Identify which cell holds the provided text, then report its (x, y) central coordinate. 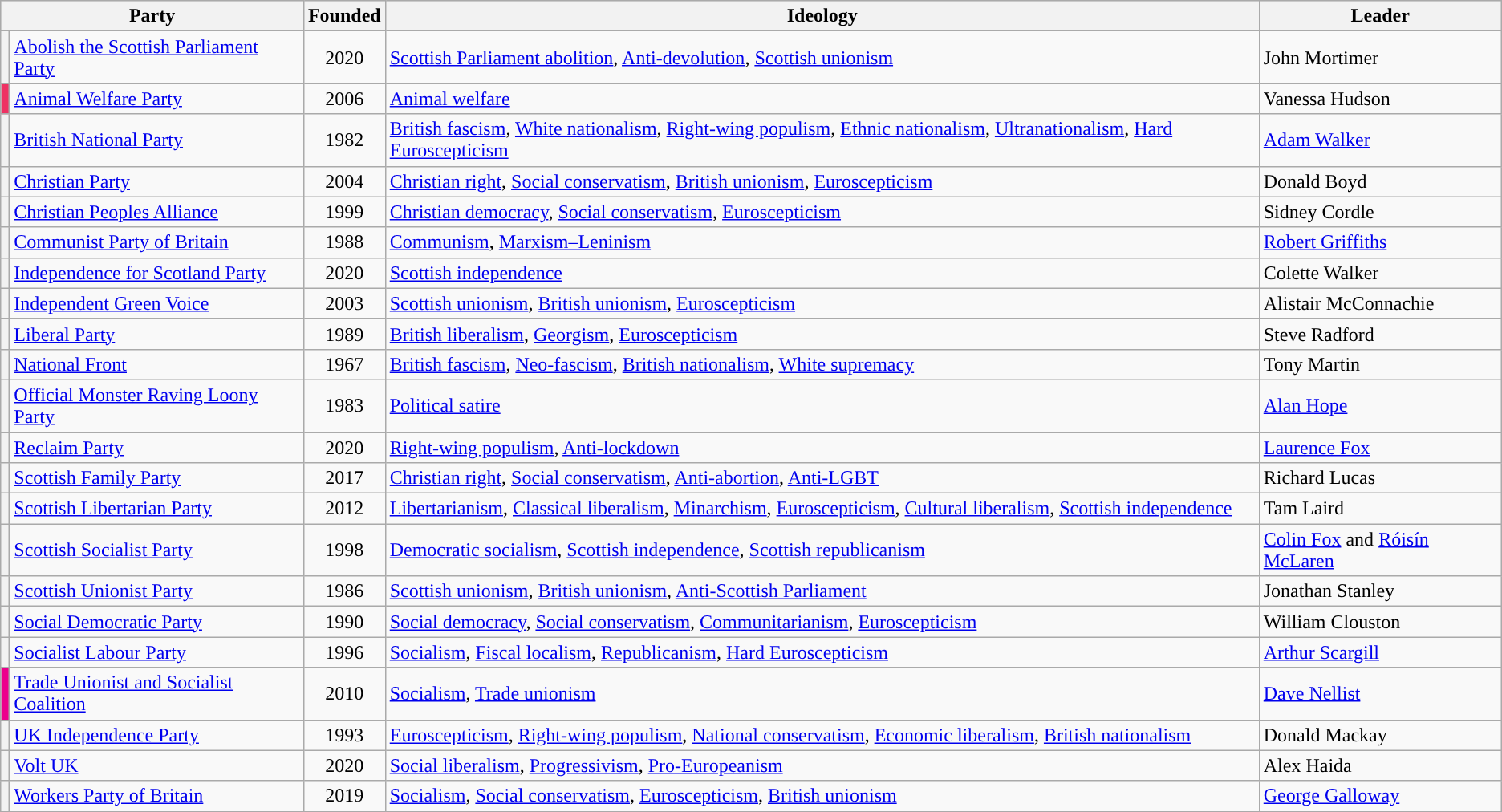
Party (152, 16)
Workers Party of Britain (157, 796)
Animal Welfare Party (157, 99)
Tam Laird (1380, 509)
2006 (344, 99)
Adam Walker (1380, 140)
Christian Peoples Alliance (157, 212)
1967 (344, 364)
Jonathan Stanley (1380, 591)
Socialism, Fiscal localism, Republicanism, Hard Euroscepticism (822, 652)
Ideology (822, 16)
Scottish unionism, British unionism, Euroscepticism (822, 303)
Leader (1380, 16)
2010 (344, 693)
Socialism, Trade unionism (822, 693)
Alan Hope (1380, 406)
Social democracy, Social conservatism, Communitarianism, Euroscepticism (822, 622)
Volt UK (157, 765)
Christian Party (157, 181)
1999 (344, 212)
Donald Boyd (1380, 181)
Donald Mackay (1380, 735)
Founded (344, 16)
Reclaim Party (157, 447)
Trade Unionist and Socialist Coalition (157, 693)
Scottish independence (822, 273)
William Clouston (1380, 622)
Democratic socialism, Scottish independence, Scottish republicanism (822, 550)
Tony Martin (1380, 364)
Sidney Cordle (1380, 212)
Social Democratic Party (157, 622)
2004 (344, 181)
Colette Walker (1380, 273)
2003 (344, 303)
Scottish Unionist Party (157, 591)
National Front (157, 364)
British fascism, White nationalism, Right-wing populism, Ethnic nationalism, Ultranationalism, Hard Euroscepticism (822, 140)
2017 (344, 478)
Communist Party of Britain (157, 242)
Vanessa Hudson (1380, 99)
Christian right, Social conservatism, British unionism, Euroscepticism (822, 181)
Abolish the Scottish Parliament Party (157, 58)
1986 (344, 591)
Arthur Scargill (1380, 652)
1983 (344, 406)
Laurence Fox (1380, 447)
1998 (344, 550)
1988 (344, 242)
1993 (344, 735)
1989 (344, 334)
1996 (344, 652)
Alex Haida (1380, 765)
Socialist Labour Party (157, 652)
George Galloway (1380, 796)
British National Party (157, 140)
Euroscepticism, Right-wing populism, National conservatism, Economic liberalism, British nationalism (822, 735)
1990 (344, 622)
Libertarianism, Classical liberalism, Minarchism, Euroscepticism, Cultural liberalism, Scottish independence (822, 509)
Scottish Family Party (157, 478)
John Mortimer (1380, 58)
2012 (344, 509)
Alistair McConnachie (1380, 303)
Dave Nellist (1380, 693)
British liberalism, Georgism, Euroscepticism (822, 334)
Independence for Scotland Party (157, 273)
Scottish Socialist Party (157, 550)
Communism, Marxism–Leninism (822, 242)
Scottish Libertarian Party (157, 509)
Liberal Party (157, 334)
Robert Griffiths (1380, 242)
Official Monster Raving Loony Party (157, 406)
Socialism, Social conservatism, Euroscepticism, British unionism (822, 796)
Colin Fox and Róisín McLaren (1380, 550)
1982 (344, 140)
Steve Radford (1380, 334)
Political satire (822, 406)
Social liberalism, Progressivism, Pro-Europeanism (822, 765)
Richard Lucas (1380, 478)
British fascism, Neo-fascism, British nationalism, White supremacy (822, 364)
Christian right, Social conservatism, Anti-abortion, Anti-LGBT (822, 478)
Independent Green Voice (157, 303)
Animal welfare (822, 99)
Christian democracy, Social conservatism, Euroscepticism (822, 212)
Scottish unionism, British unionism, Anti-Scottish Parliament (822, 591)
Right-wing populism, Anti-lockdown (822, 447)
Scottish Parliament abolition, Anti-devolution, Scottish unionism (822, 58)
UK Independence Party (157, 735)
2019 (344, 796)
